Capture the cell that displays the provided text and extract its (x, y) central coordinate. 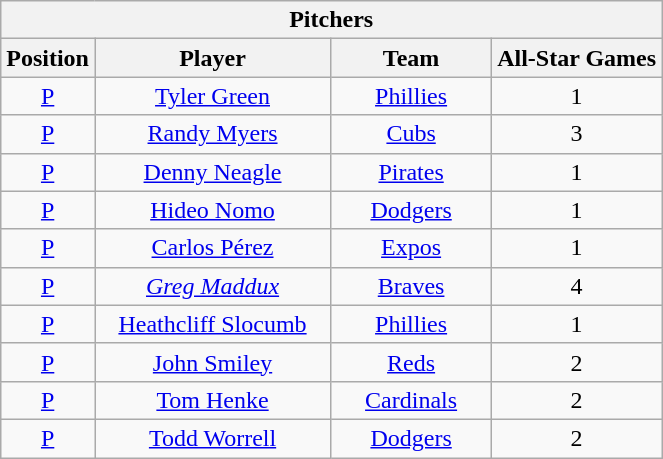
Player (212, 58)
Heathcliff Slocumb (212, 324)
3 (577, 134)
John Smiley (212, 362)
Hideo Nomo (212, 210)
Tom Henke (212, 400)
Team (412, 58)
Cardinals (412, 400)
Randy Myers (212, 134)
Braves (412, 286)
Carlos Pérez (212, 248)
Pirates (412, 172)
Tyler Green (212, 96)
Denny Neagle (212, 172)
Reds (412, 362)
Greg Maddux (212, 286)
Todd Worrell (212, 438)
Pitchers (332, 20)
Position (48, 58)
Expos (412, 248)
All-Star Games (577, 58)
4 (577, 286)
Cubs (412, 134)
